Output the (X, Y) coordinate of the center of the cell containing the given text.  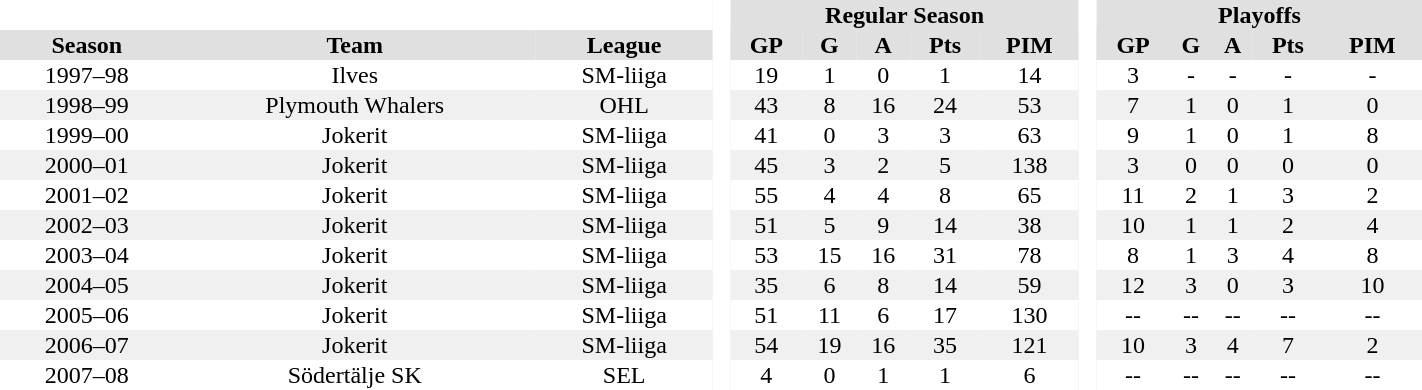
Team (354, 45)
Season (86, 45)
78 (1030, 255)
2002–03 (86, 225)
1997–98 (86, 75)
2003–04 (86, 255)
Regular Season (904, 15)
2005–06 (86, 315)
15 (830, 255)
2001–02 (86, 195)
65 (1030, 195)
1998–99 (86, 105)
Playoffs (1260, 15)
SEL (624, 375)
54 (766, 345)
12 (1133, 285)
2004–05 (86, 285)
45 (766, 165)
38 (1030, 225)
Plymouth Whalers (354, 105)
31 (945, 255)
43 (766, 105)
2000–01 (86, 165)
League (624, 45)
63 (1030, 135)
2006–07 (86, 345)
59 (1030, 285)
Ilves (354, 75)
17 (945, 315)
24 (945, 105)
41 (766, 135)
121 (1030, 345)
2007–08 (86, 375)
1999–00 (86, 135)
Södertälje SK (354, 375)
55 (766, 195)
130 (1030, 315)
138 (1030, 165)
OHL (624, 105)
